Output the [x, y] coordinate of the center of the cell containing the given text.  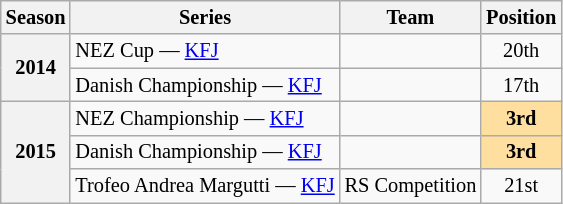
Series [204, 17]
NEZ Cup — KFJ [204, 51]
2014 [36, 68]
NEZ Championship — KFJ [204, 118]
17th [521, 85]
Season [36, 17]
Team [411, 17]
2015 [36, 152]
20th [521, 51]
RS Competition [411, 186]
Trofeo Andrea Margutti — KFJ [204, 186]
Position [521, 17]
21st [521, 186]
